Return the [x, y] coordinate for the center point of the cell that contains the specified text.  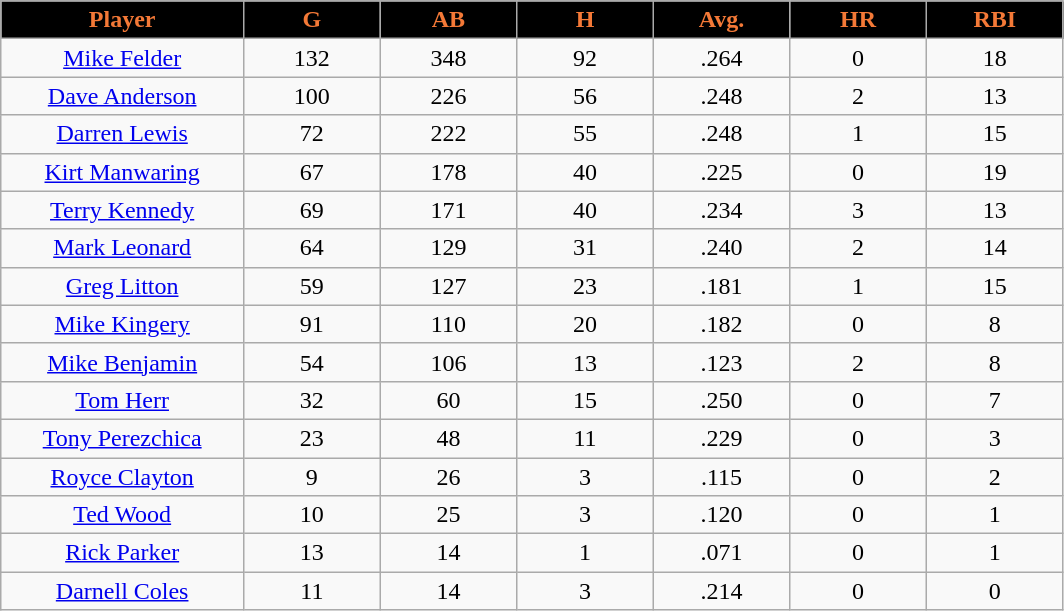
Kirt Manwaring [122, 172]
.120 [722, 515]
Rick Parker [122, 553]
Mark Leonard [122, 248]
92 [586, 58]
.229 [722, 438]
Darnell Coles [122, 591]
19 [994, 172]
Greg Litton [122, 286]
178 [448, 172]
127 [448, 286]
20 [586, 324]
129 [448, 248]
Dave Anderson [122, 96]
31 [586, 248]
Player [122, 20]
Tom Herr [122, 400]
.225 [722, 172]
56 [586, 96]
.214 [722, 591]
Mike Benjamin [122, 362]
106 [448, 362]
.181 [722, 286]
26 [448, 477]
69 [312, 210]
64 [312, 248]
67 [312, 172]
100 [312, 96]
.071 [722, 553]
91 [312, 324]
.264 [722, 58]
Tony Perezchica [122, 438]
9 [312, 477]
G [312, 20]
10 [312, 515]
Royce Clayton [122, 477]
.240 [722, 248]
48 [448, 438]
Ted Wood [122, 515]
110 [448, 324]
132 [312, 58]
Avg. [722, 20]
222 [448, 134]
AB [448, 20]
171 [448, 210]
32 [312, 400]
72 [312, 134]
HR [858, 20]
.234 [722, 210]
H [586, 20]
59 [312, 286]
RBI [994, 20]
348 [448, 58]
Darren Lewis [122, 134]
.123 [722, 362]
Terry Kennedy [122, 210]
25 [448, 515]
60 [448, 400]
7 [994, 400]
.115 [722, 477]
18 [994, 58]
55 [586, 134]
.182 [722, 324]
Mike Felder [122, 58]
.250 [722, 400]
226 [448, 96]
54 [312, 362]
Mike Kingery [122, 324]
